From the cell containing the given text, extract its center point as [x, y] coordinate. 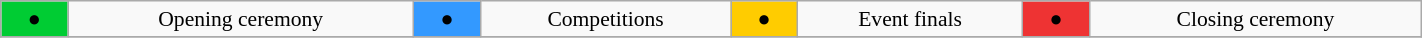
Competitions [606, 19]
Event finals [910, 19]
Closing ceremony [1256, 19]
Opening ceremony [241, 19]
